For the text-containing cell, return its midpoint in [X, Y] coordinate format. 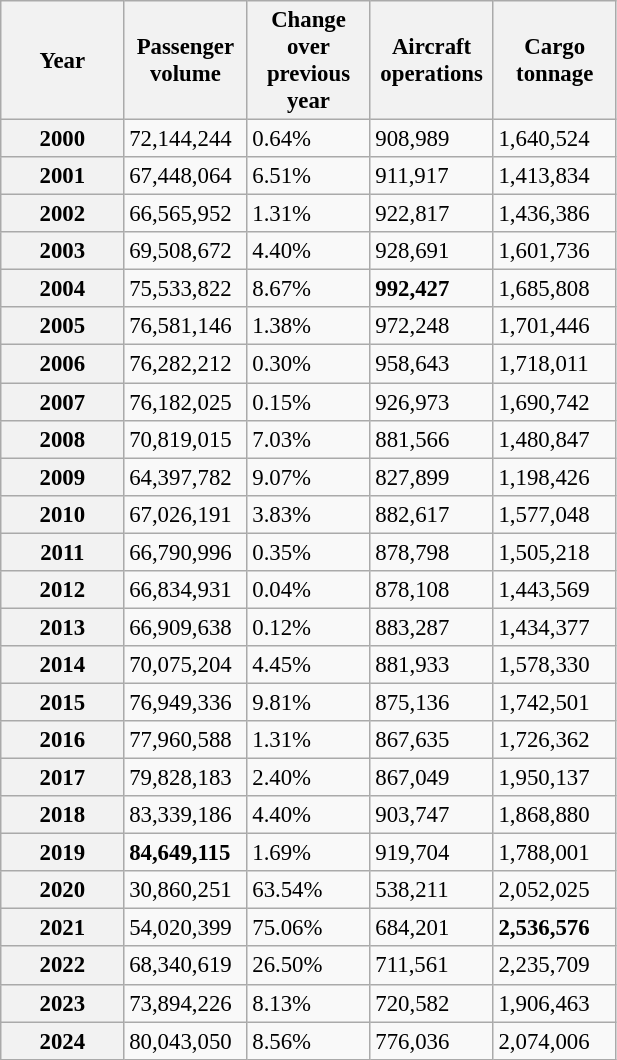
4.45% [308, 665]
1,434,377 [554, 627]
66,565,952 [186, 214]
2012 [62, 590]
3.83% [308, 514]
2017 [62, 778]
878,108 [432, 590]
Cargo tonnage [554, 60]
958,643 [432, 364]
2024 [62, 1041]
77,960,588 [186, 740]
911,917 [432, 176]
1,868,880 [554, 815]
1,640,524 [554, 139]
2010 [62, 514]
2023 [62, 1003]
8.56% [308, 1041]
2013 [62, 627]
992,427 [432, 289]
72,144,244 [186, 139]
926,973 [432, 402]
63.54% [308, 890]
2006 [62, 364]
69,508,672 [186, 251]
0.15% [308, 402]
0.30% [308, 364]
2004 [62, 289]
6.51% [308, 176]
2009 [62, 477]
75.06% [308, 928]
2000 [62, 139]
1,690,742 [554, 402]
1.38% [308, 327]
2001 [62, 176]
2018 [62, 815]
1,726,362 [554, 740]
2005 [62, 327]
83,339,186 [186, 815]
0.64% [308, 139]
881,933 [432, 665]
2020 [62, 890]
922,817 [432, 214]
903,747 [432, 815]
1,685,808 [554, 289]
0.12% [308, 627]
1,436,386 [554, 214]
66,909,638 [186, 627]
2015 [62, 702]
1,578,330 [554, 665]
76,581,146 [186, 327]
1,480,847 [554, 439]
0.35% [308, 552]
2002 [62, 214]
720,582 [432, 1003]
867,635 [432, 740]
2003 [62, 251]
882,617 [432, 514]
1,950,137 [554, 778]
67,448,064 [186, 176]
1,505,218 [554, 552]
8.13% [308, 1003]
827,899 [432, 477]
2016 [62, 740]
73,894,226 [186, 1003]
84,649,115 [186, 853]
Passenger volume [186, 60]
67,026,191 [186, 514]
54,020,399 [186, 928]
30,860,251 [186, 890]
776,036 [432, 1041]
711,561 [432, 966]
684,201 [432, 928]
9.81% [308, 702]
2019 [62, 853]
2.40% [308, 778]
1,413,834 [554, 176]
1,788,001 [554, 853]
Year [62, 60]
7.03% [308, 439]
2011 [62, 552]
1.69% [308, 853]
1,701,446 [554, 327]
68,340,619 [186, 966]
64,397,782 [186, 477]
972,248 [432, 327]
76,182,025 [186, 402]
1,718,011 [554, 364]
878,798 [432, 552]
1,906,463 [554, 1003]
919,704 [432, 853]
76,949,336 [186, 702]
2021 [62, 928]
2007 [62, 402]
70,075,204 [186, 665]
79,828,183 [186, 778]
881,566 [432, 439]
908,989 [432, 139]
2,074,006 [554, 1041]
1,443,569 [554, 590]
70,819,015 [186, 439]
1,577,048 [554, 514]
66,790,996 [186, 552]
1,742,501 [554, 702]
2008 [62, 439]
538,211 [432, 890]
0.04% [308, 590]
2,052,025 [554, 890]
2014 [62, 665]
2,235,709 [554, 966]
2022 [62, 966]
8.67% [308, 289]
1,601,736 [554, 251]
867,049 [432, 778]
2,536,576 [554, 928]
76,282,212 [186, 364]
Change over previous year [308, 60]
80,043,050 [186, 1041]
Aircraft operations [432, 60]
1,198,426 [554, 477]
883,287 [432, 627]
928,691 [432, 251]
66,834,931 [186, 590]
26.50% [308, 966]
875,136 [432, 702]
9.07% [308, 477]
75,533,822 [186, 289]
